For the text-containing cell, return its midpoint in (x, y) coordinate format. 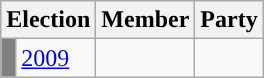
2009 (56, 58)
Member (146, 20)
Party (229, 20)
Election (48, 20)
